Return (x, y) of the center of cell containing provided text 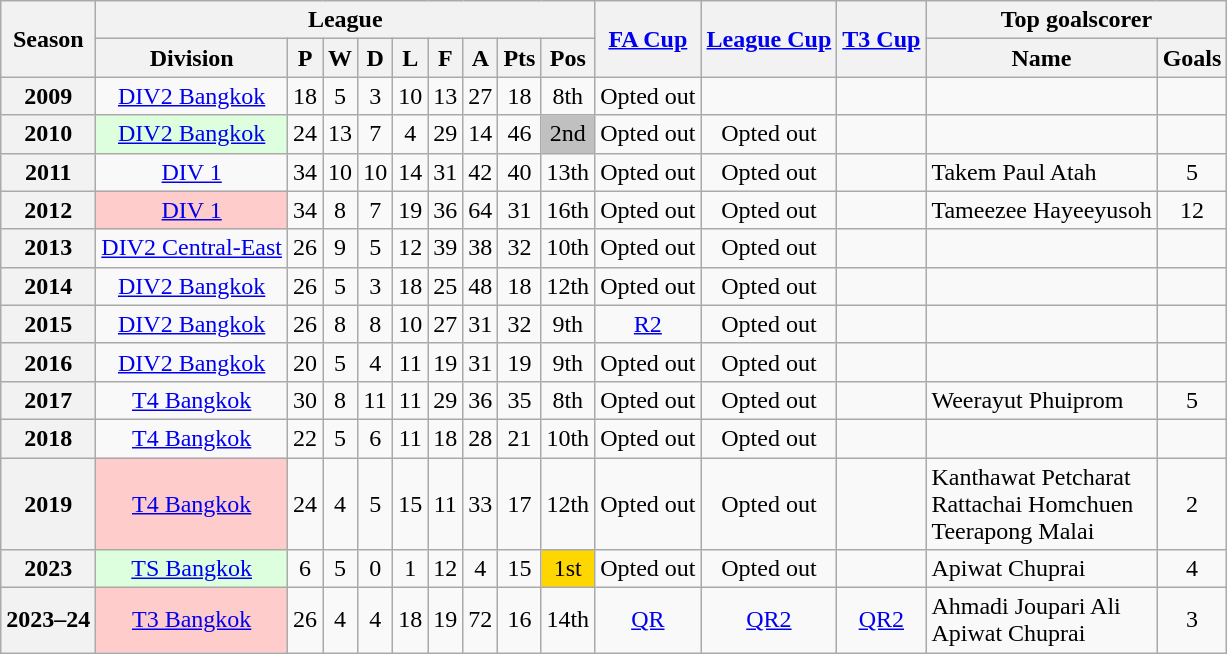
Kanthawat Petcharat Rattachai Homchuen Teerapong Malai (1042, 504)
2016 (48, 362)
64 (480, 210)
16th (568, 210)
2013 (48, 248)
2010 (48, 134)
38 (480, 248)
21 (520, 438)
20 (304, 362)
A (480, 58)
Tameezee Hayeeyusoh (1042, 210)
2009 (48, 96)
TS Bangkok (192, 569)
1st (568, 569)
1 (410, 569)
2012 (48, 210)
Pts (520, 58)
Ahmadi Joupari Ali Apiwat Chuprai (1042, 620)
40 (520, 172)
14th (568, 620)
T3 Bangkok (192, 620)
46 (520, 134)
35 (520, 400)
Apiwat Chuprai (1042, 569)
2014 (48, 286)
P (304, 58)
2 (1192, 504)
39 (446, 248)
League Cup (769, 39)
R2 (648, 324)
13th (568, 172)
0 (376, 569)
42 (480, 172)
2023–24 (48, 620)
33 (480, 504)
22 (304, 438)
2015 (48, 324)
2nd (568, 134)
25 (446, 286)
Weerayut Phuiprom (1042, 400)
2019 (48, 504)
L (410, 58)
28 (480, 438)
2023 (48, 569)
Top goalscorer (1076, 20)
2017 (48, 400)
72 (480, 620)
30 (304, 400)
Takem Paul Atah (1042, 172)
Goals (1192, 58)
Division (192, 58)
DIV2 Central-East (192, 248)
FA Cup (648, 39)
T3 Cup (882, 39)
F (446, 58)
Pos (568, 58)
48 (480, 286)
League (346, 20)
9 (340, 248)
2011 (48, 172)
Season (48, 39)
16 (520, 620)
17 (520, 504)
W (340, 58)
D (376, 58)
2018 (48, 438)
QR (648, 620)
Name (1042, 58)
